Scan for the cell matching the given text and deliver its (X, Y) coordinate at center. 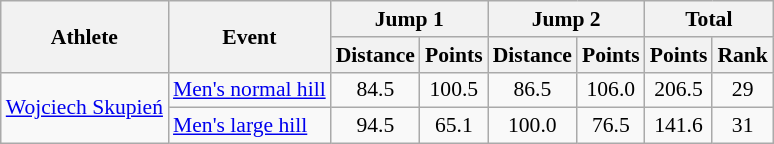
Wojciech Skupień (84, 108)
65.1 (454, 126)
Rank (742, 55)
Men's normal hill (250, 90)
100.5 (454, 90)
94.5 (376, 126)
84.5 (376, 90)
Total (709, 19)
Jump 2 (566, 19)
29 (742, 90)
141.6 (679, 126)
Athlete (84, 36)
31 (742, 126)
86.5 (532, 90)
Jump 1 (410, 19)
100.0 (532, 126)
Event (250, 36)
106.0 (611, 90)
76.5 (611, 126)
206.5 (679, 90)
Men's large hill (250, 126)
